Pinpoint the cell where the given text exists, returning its [X, Y] midpoint coordinate. 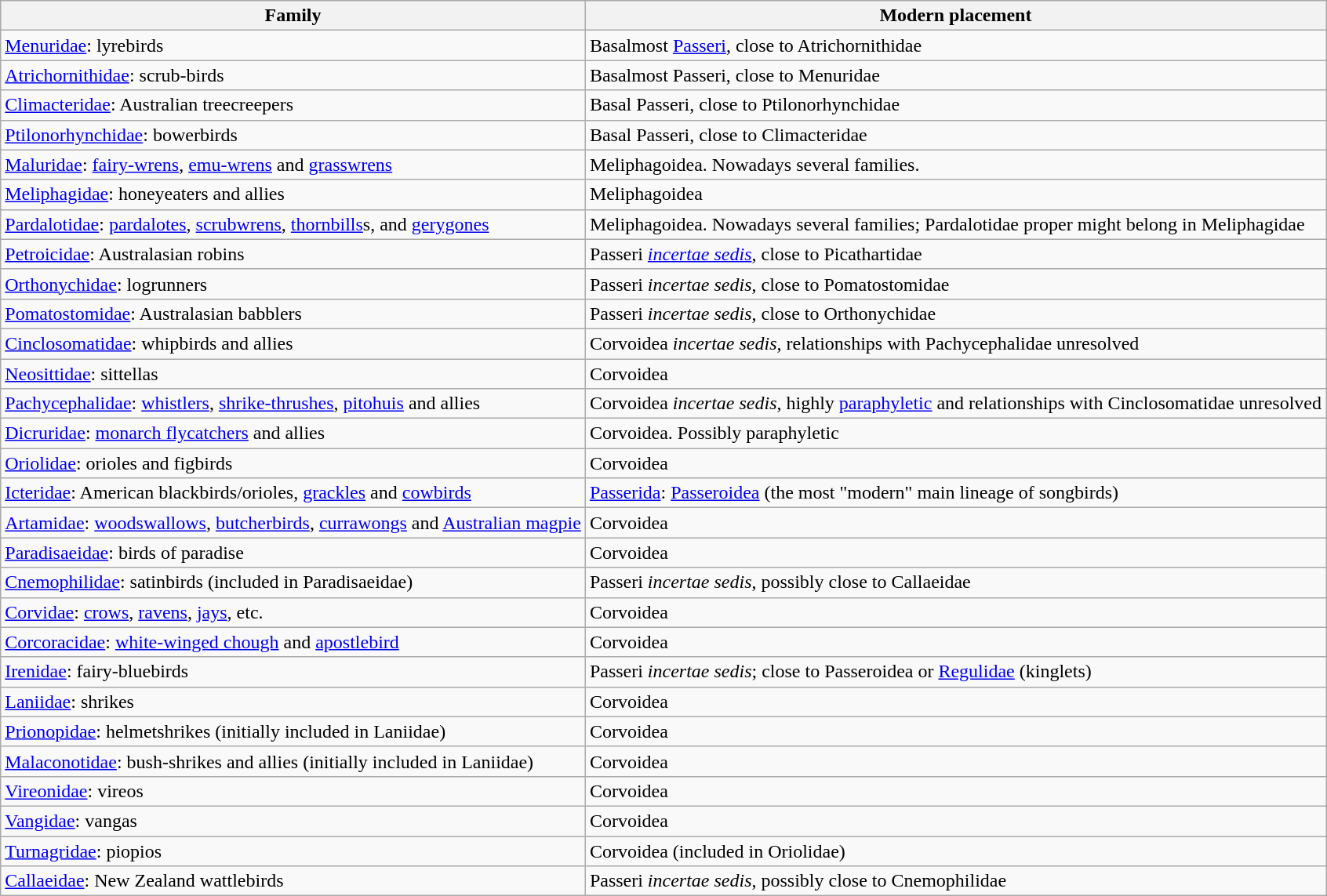
Callaeidae: New Zealand wattlebirds [293, 881]
Meliphagoidea. Nowadays several families; Pardalotidae proper might belong in Meliphagidae [955, 224]
Malaconotidae: bush-shrikes and allies (initially included in Laniidae) [293, 761]
Passeri incertae sedis, possibly close to Cnemophilidae [955, 881]
Icteridae: American blackbirds/orioles, grackles and cowbirds [293, 493]
Ptilonorhynchidae: bowerbirds [293, 135]
Basal Passeri, close to Ptilonorhynchidae [955, 105]
Paradisaeidae: birds of paradise [293, 553]
Passeri incertae sedis, possibly close to Callaeidae [955, 582]
Pomatostomidae: Australasian babblers [293, 314]
Passeri incertae sedis, close to Picathartidae [955, 254]
Meliphagoidea. Nowadays several families. [955, 165]
Menuridae: lyrebirds [293, 45]
Artamidae: woodswallows, butcherbirds, currawongs and Australian magpie [293, 523]
Petroicidae: Australasian robins [293, 254]
Climacteridae: Australian treecreepers [293, 105]
Family [293, 16]
Meliphagidae: honeyeaters and allies [293, 194]
Laniidae: shrikes [293, 702]
Corvoidea. Possibly paraphyletic [955, 433]
Atrichornithidae: scrub-birds [293, 75]
Corvoidea incertae sedis, relationships with Pachycephalidae unresolved [955, 343]
Cnemophilidae: satinbirds (included in Paradisaeidae) [293, 582]
Neosittidae: sittellas [293, 374]
Pachycephalidae: whistlers, shrike-thrushes, pitohuis and allies [293, 404]
Corcoracidae: white-winged chough and apostlebird [293, 642]
Dicruridae: monarch flycatchers and allies [293, 433]
Corvoidea incertae sedis, highly paraphyletic and relationships with Cinclosomatidae unresolved [955, 404]
Irenidae: fairy-bluebirds [293, 672]
Prionopidae: helmetshrikes (initially included in Laniidae) [293, 731]
Orthonychidae: logrunners [293, 284]
Corvoidea (included in Oriolidae) [955, 851]
Corvidae: crows, ravens, jays, etc. [293, 612]
Maluridae: fairy-wrens, emu-wrens and grasswrens [293, 165]
Cinclosomatidae: whipbirds and allies [293, 343]
Modern placement [955, 16]
Turnagridae: piopios [293, 851]
Vireonidae: vireos [293, 791]
Passeri incertae sedis, close to Orthonychidae [955, 314]
Basal Passeri, close to Climacteridae [955, 135]
Vangidae: vangas [293, 821]
Passerida: Passeroidea (the most "modern" main lineage of songbirds) [955, 493]
Passeri incertae sedis, close to Pomatostomidae [955, 284]
Passeri incertae sedis; close to Passeroidea or Regulidae (kinglets) [955, 672]
Basalmost Passeri, close to Menuridae [955, 75]
Oriolidae: orioles and figbirds [293, 463]
Pardalotidae: pardalotes, scrubwrens, thornbillss, and gerygones [293, 224]
Basalmost Passeri, close to Atrichornithidae [955, 45]
Meliphagoidea [955, 194]
